Pinpoint the cell where the given text exists, returning its (x, y) midpoint coordinate. 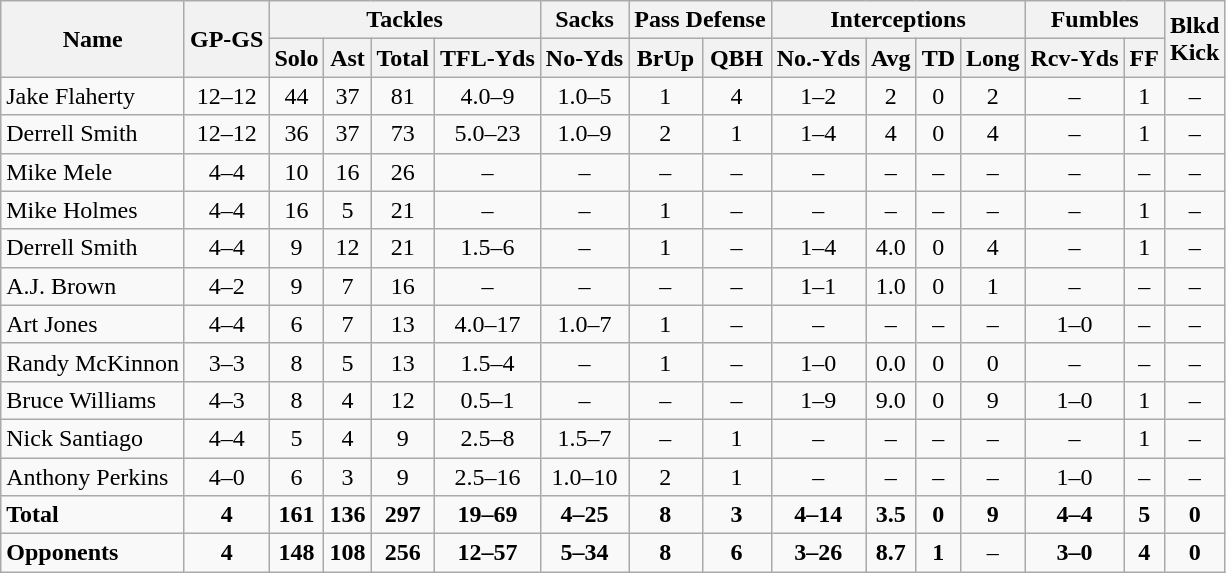
No.-Yds (818, 58)
Name (93, 39)
19–69 (488, 515)
Randy McKinnon (93, 362)
108 (348, 553)
8.7 (892, 553)
36 (296, 134)
Solo (296, 58)
44 (296, 96)
1–2 (818, 96)
4–0 (226, 477)
No-Yds (584, 58)
FF (1144, 58)
A.J. Brown (93, 286)
Bruce Williams (93, 400)
4–25 (584, 515)
Fumbles (1094, 20)
Pass Defense (700, 20)
161 (296, 515)
136 (348, 515)
4.0–9 (488, 96)
Mike Holmes (93, 210)
4–2 (226, 286)
Rcv-Yds (1074, 58)
1.0–5 (584, 96)
256 (403, 553)
Opponents (93, 553)
3.5 (892, 515)
2.5–16 (488, 477)
26 (403, 172)
3–26 (818, 553)
1.5–4 (488, 362)
3–3 (226, 362)
1.0–9 (584, 134)
Nick Santiago (93, 438)
Tackles (404, 20)
3–0 (1074, 553)
4–14 (818, 515)
297 (403, 515)
10 (296, 172)
Interceptions (898, 20)
0.0 (892, 362)
4.0–17 (488, 324)
Jake Flaherty (93, 96)
4.0 (892, 248)
12–57 (488, 553)
5.0–23 (488, 134)
1.0 (892, 286)
1–1 (818, 286)
Long (993, 58)
5–34 (584, 553)
Mike Mele (93, 172)
2.5–8 (488, 438)
4–3 (226, 400)
0.5–1 (488, 400)
1.0–7 (584, 324)
9.0 (892, 400)
Ast (348, 58)
Art Jones (93, 324)
TFL-Yds (488, 58)
1.0–10 (584, 477)
1.5–7 (584, 438)
1.5–6 (488, 248)
73 (403, 134)
BrUp (666, 58)
TD (938, 58)
Anthony Perkins (93, 477)
81 (403, 96)
QBH (736, 58)
Sacks (584, 20)
Avg (892, 58)
1–9 (818, 400)
148 (296, 553)
BlkdKick (1194, 39)
GP-GS (226, 39)
